Extract the [X, Y] coordinate from the center of the cell holding the provided text.  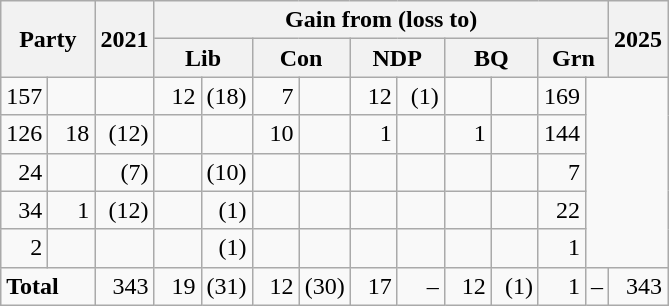
126 [24, 134]
22 [562, 210]
157 [24, 96]
169 [562, 96]
34 [24, 210]
(7) [124, 172]
BQ [491, 58]
2025 [638, 39]
18 [72, 134]
NDP [397, 58]
(10) [226, 172]
Party [48, 39]
2021 [124, 39]
17 [374, 286]
Con [301, 58]
Lib [203, 58]
Total [48, 286]
24 [24, 172]
(30) [324, 286]
19 [178, 286]
(31) [226, 286]
Gain from (loss to) [382, 20]
10 [276, 134]
2 [24, 248]
Grn [573, 58]
144 [562, 134]
(18) [226, 96]
